Locate the cell with the specified text and output its [x, y] center coordinate. 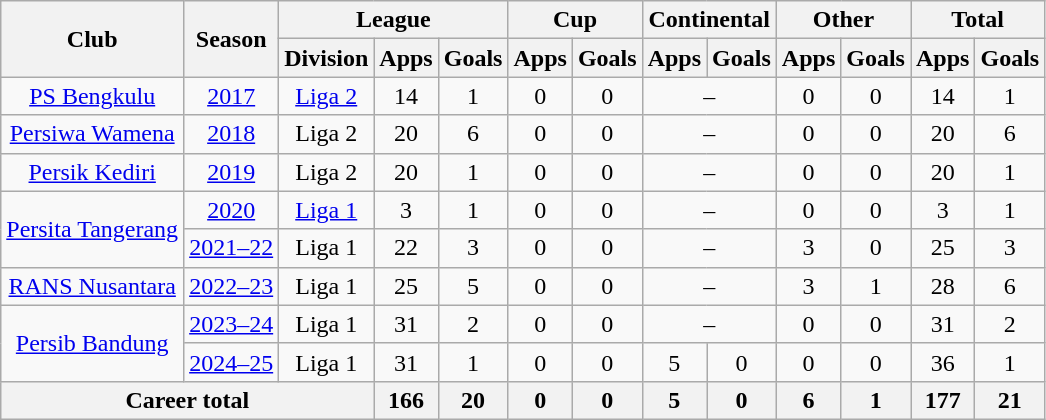
Continental [709, 20]
2017 [232, 96]
Season [232, 39]
28 [942, 286]
2018 [232, 134]
2024–25 [232, 362]
League [394, 20]
Cup [575, 20]
Career total [188, 400]
22 [406, 248]
2019 [232, 172]
Persib Bandung [92, 343]
Total [977, 20]
2020 [232, 210]
RANS Nusantara [92, 286]
166 [406, 400]
177 [942, 400]
Persik Kediri [92, 172]
2023–24 [232, 324]
2022–23 [232, 286]
2021–22 [232, 248]
36 [942, 362]
Other [843, 20]
Club [92, 39]
Persita Tangerang [92, 229]
PS Bengkulu [92, 96]
21 [1010, 400]
Persiwa Wamena [92, 134]
Division [326, 58]
